Find where the given text appears and provide that cell's center as [X, Y] coordinate. 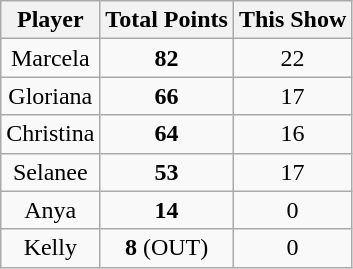
This Show [292, 20]
64 [167, 134]
82 [167, 58]
Gloriana [50, 96]
Anya [50, 210]
22 [292, 58]
Selanee [50, 172]
66 [167, 96]
Kelly [50, 248]
8 (OUT) [167, 248]
53 [167, 172]
Christina [50, 134]
Marcela [50, 58]
Player [50, 20]
16 [292, 134]
Total Points [167, 20]
14 [167, 210]
